Find where the given text appears and provide that cell's center as (x, y) coordinate. 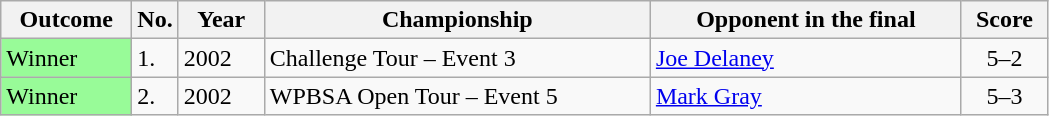
Joe Delaney (806, 58)
Opponent in the final (806, 20)
Outcome (66, 20)
Score (1004, 20)
Year (221, 20)
1. (155, 58)
5–2 (1004, 58)
No. (155, 20)
Mark Gray (806, 96)
Challenge Tour – Event 3 (457, 58)
Championship (457, 20)
2. (155, 96)
WPBSA Open Tour – Event 5 (457, 96)
5–3 (1004, 96)
